Pinpoint the cell where the given text exists, returning its (X, Y) midpoint coordinate. 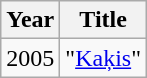
Title (104, 20)
"Kaķis" (104, 58)
2005 (30, 58)
Year (30, 20)
